From the cell containing the given text, extract its center point as [x, y] coordinate. 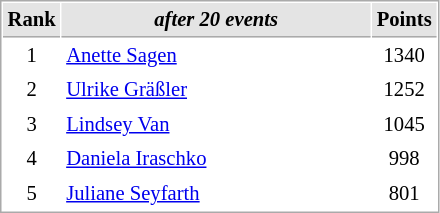
998 [404, 158]
Anette Sagen [216, 56]
801 [404, 194]
after 20 events [216, 20]
1252 [404, 90]
Daniela Iraschko [216, 158]
2 [32, 90]
Ulrike Gräßler [216, 90]
1340 [404, 56]
Juliane Seyfarth [216, 194]
5 [32, 194]
Lindsey Van [216, 124]
Points [404, 20]
1045 [404, 124]
4 [32, 158]
1 [32, 56]
3 [32, 124]
Rank [32, 20]
